Return (x, y) of the center of cell containing provided text 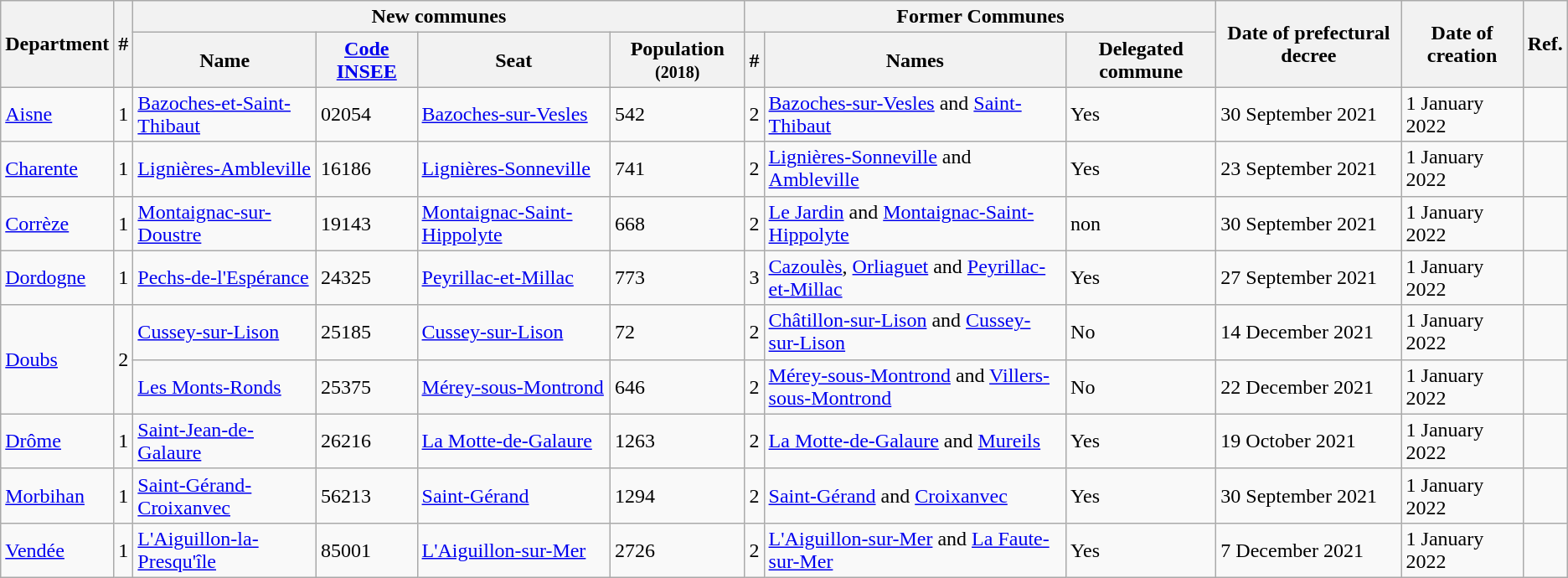
1294 (677, 496)
Seat (513, 60)
Les Monts-Ronds (224, 387)
L'Aiguillon-la-Presqu'île (224, 550)
Department (57, 44)
La Motte-de-Galaure and Mureils (915, 441)
Vendée (57, 550)
3 (754, 278)
Lignières-Ambleville (224, 169)
02054 (367, 114)
Delegated commune (1141, 60)
1263 (677, 441)
Mérey-sous-Montrond (513, 387)
25375 (367, 387)
Former Communes (980, 17)
72 (677, 332)
27 September 2021 (1308, 278)
Corrèze (57, 223)
Lignières-Sonneville (513, 169)
Morbihan (57, 496)
Dordogne (57, 278)
Mérey-sous-Montrond and Villers-sous-Montrond (915, 387)
668 (677, 223)
Drôme (57, 441)
Names (915, 60)
Population (2018) (677, 60)
16186 (367, 169)
L'Aiguillon-sur-Mer (513, 550)
Code INSEE (367, 60)
Peyrillac-et-Millac (513, 278)
Saint-Jean-de-Galaure (224, 441)
New communes (439, 17)
Cazoulès, Orliaguet and Peyrillac-et-Millac (915, 278)
646 (677, 387)
Aisne (57, 114)
19143 (367, 223)
Doubs (57, 359)
14 December 2021 (1308, 332)
85001 (367, 550)
542 (677, 114)
L'Aiguillon-sur-Mer and La Faute-sur-Mer (915, 550)
Ref. (1545, 44)
La Motte-de-Galaure (513, 441)
Saint-Gérand (513, 496)
56213 (367, 496)
741 (677, 169)
non (1141, 223)
Name (224, 60)
Bazoches-sur-Vesles and Saint-Thibaut (915, 114)
19 October 2021 (1308, 441)
Bazoches-sur-Vesles (513, 114)
Saint-Gérand-Croixanvec (224, 496)
Pechs-de-l'Espérance (224, 278)
Bazoches-et-Saint-Thibaut (224, 114)
25185 (367, 332)
773 (677, 278)
Montaignac-Saint-Hippolyte (513, 223)
Le Jardin and Montaignac-Saint-Hippolyte (915, 223)
Saint-Gérand and Croixanvec (915, 496)
Montaignac-sur-Doustre (224, 223)
Lignières-Sonneville and Ambleville (915, 169)
24325 (367, 278)
Date of creation (1462, 44)
2726 (677, 550)
23 September 2021 (1308, 169)
7 December 2021 (1308, 550)
Date of prefectural decree (1308, 44)
Châtillon-sur-Lison and Cussey-sur-Lison (915, 332)
22 December 2021 (1308, 387)
Charente (57, 169)
26216 (367, 441)
